Provide the (x, y) coordinate of the cell's center where the given text is located.  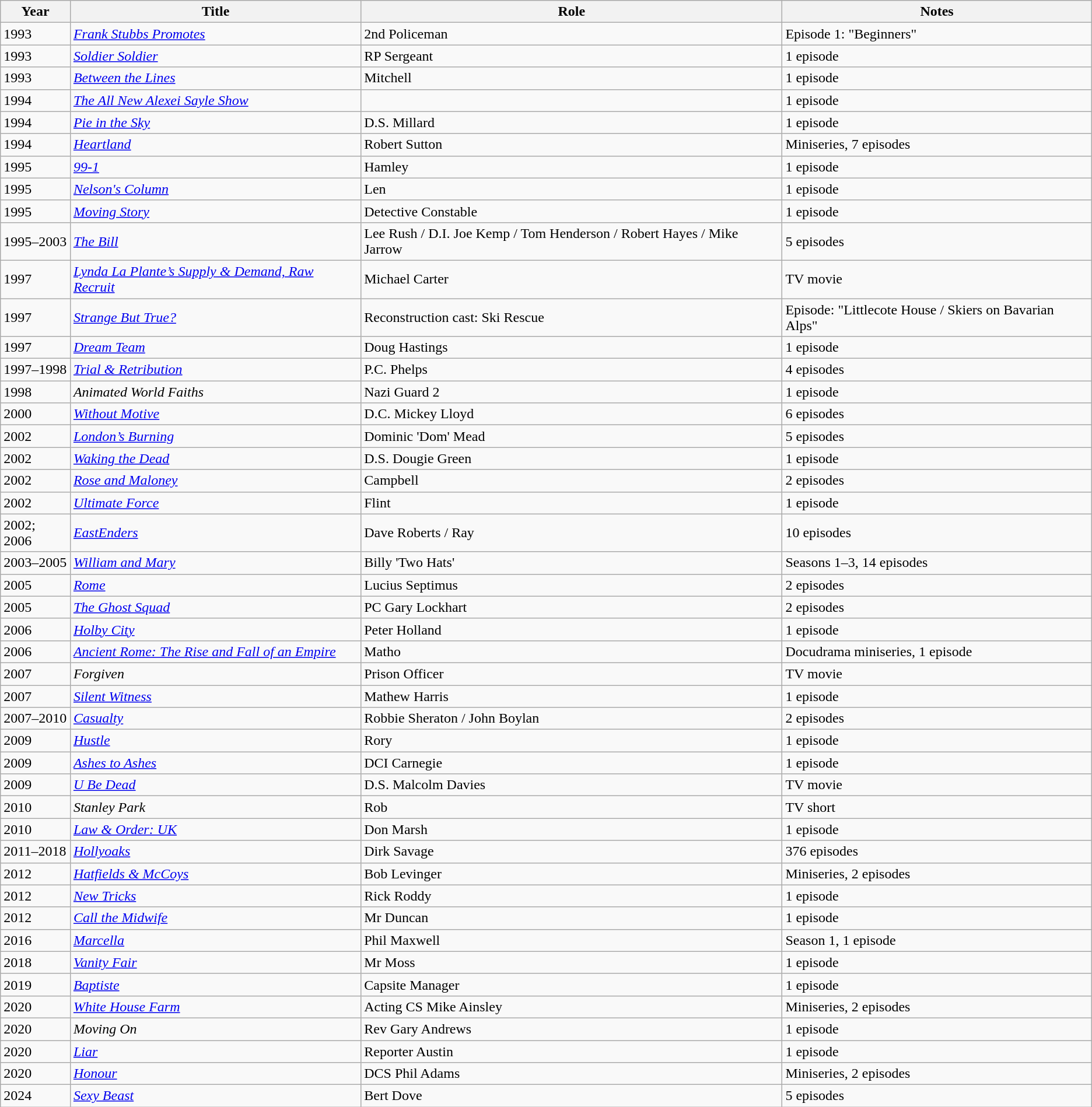
Rome (215, 585)
376 episodes (937, 852)
2011–2018 (36, 852)
Sexy Beast (215, 1096)
Rose and Maloney (215, 481)
Reconstruction cast: Ski Rescue (572, 317)
Acting CS Mike Ainsley (572, 1007)
Dirk Savage (572, 852)
2003–2005 (36, 563)
The Bill (215, 241)
Dominic 'Dom' Mead (572, 436)
Hatfields & McCoys (215, 874)
Peter Holland (572, 629)
Seasons 1–3, 14 episodes (937, 563)
Strange But True? (215, 317)
William and Mary (215, 563)
10 episodes (937, 533)
Call the Midwife (215, 918)
99-1 (215, 167)
Soldier Soldier (215, 56)
Bert Dove (572, 1096)
Episode 1: "Beginners" (937, 34)
Forgiven (215, 674)
Docudrama miniseries, 1 episode (937, 651)
Doug Hastings (572, 348)
Dream Team (215, 348)
Vanity Fair (215, 962)
DCI Carnegie (572, 763)
U Be Dead (215, 785)
Ancient Rome: The Rise and Fall of an Empire (215, 651)
Rob (572, 807)
Lynda La Plante’s Supply & Demand, Raw Recruit (215, 279)
Rory (572, 741)
Len (572, 189)
Mitchell (572, 78)
RP Sergeant (572, 56)
Mr Duncan (572, 918)
Lucius Septimus (572, 585)
Baptiste (215, 985)
The All New Alexei Sayle Show (215, 100)
2002; 2006 (36, 533)
Moving Story (215, 211)
4 episodes (937, 370)
Nelson's Column (215, 189)
Reporter Austin (572, 1052)
Frank Stubbs Promotes (215, 34)
Moving On (215, 1029)
Notes (937, 12)
Detective Constable (572, 211)
2007–2010 (36, 719)
2018 (36, 962)
Flint (572, 503)
1998 (36, 392)
Marcella (215, 940)
Hamley (572, 167)
Liar (215, 1052)
Stanley Park (215, 807)
Without Motive (215, 414)
2nd Policeman (572, 34)
P.C. Phelps (572, 370)
Don Marsh (572, 829)
Lee Rush / D.I. Joe Kemp / Tom Henderson / Robert Hayes / Mike Jarrow (572, 241)
2016 (36, 940)
Year (36, 12)
Rick Roddy (572, 896)
Dave Roberts / Ray (572, 533)
Season 1, 1 episode (937, 940)
D.S. Dougie Green (572, 458)
Campbell (572, 481)
Ashes to Ashes (215, 763)
Phil Maxwell (572, 940)
Ultimate Force (215, 503)
Episode: "Littlecote House / Skiers on Bavarian Alps" (937, 317)
2000 (36, 414)
Nazi Guard 2 (572, 392)
EastEnders (215, 533)
Title (215, 12)
New Tricks (215, 896)
The Ghost Squad (215, 607)
2019 (36, 985)
Casualty (215, 719)
Prison Officer (572, 674)
Pie in the Sky (215, 122)
Between the Lines (215, 78)
D.C. Mickey Lloyd (572, 414)
1997–1998 (36, 370)
London’s Burning (215, 436)
Mathew Harris (572, 696)
Bob Levinger (572, 874)
Trial & Retribution (215, 370)
Mr Moss (572, 962)
D.S. Millard (572, 122)
Hustle (215, 741)
Michael Carter (572, 279)
Robbie Sheraton / John Boylan (572, 719)
Role (572, 12)
Honour (215, 1074)
Matho (572, 651)
PC Gary Lockhart (572, 607)
1995–2003 (36, 241)
2024 (36, 1096)
Miniseries, 7 episodes (937, 145)
TV short (937, 807)
Rev Gary Andrews (572, 1029)
White House Farm (215, 1007)
Heartland (215, 145)
Hollyoaks (215, 852)
Holby City (215, 629)
Waking the Dead (215, 458)
Animated World Faiths (215, 392)
Capsite Manager (572, 985)
6 episodes (937, 414)
D.S. Malcolm Davies (572, 785)
Silent Witness (215, 696)
Billy 'Two Hats' (572, 563)
DCS Phil Adams (572, 1074)
Robert Sutton (572, 145)
Law & Order: UK (215, 829)
